Locate the cell with the specified text and output its (X, Y) center coordinate. 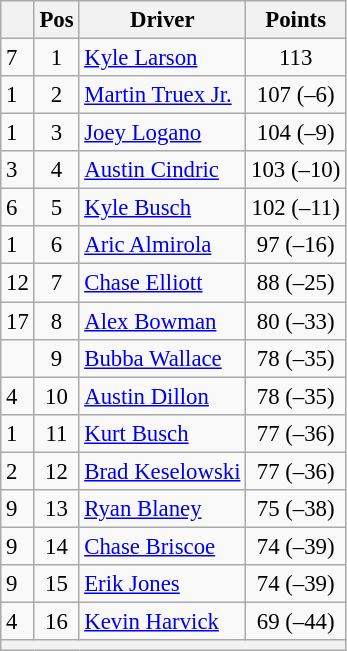
103 (–10) (296, 170)
14 (56, 546)
15 (56, 584)
16 (56, 621)
13 (56, 509)
Bubba Wallace (162, 358)
Points (296, 20)
Driver (162, 20)
5 (56, 208)
8 (56, 321)
Kurt Busch (162, 433)
Kyle Busch (162, 208)
Brad Keselowski (162, 471)
Chase Elliott (162, 283)
Ryan Blaney (162, 509)
69 (–44) (296, 621)
88 (–25) (296, 283)
Aric Almirola (162, 245)
113 (296, 58)
75 (–38) (296, 509)
80 (–33) (296, 321)
97 (–16) (296, 245)
Erik Jones (162, 584)
17 (18, 321)
Alex Bowman (162, 321)
Pos (56, 20)
Martin Truex Jr. (162, 95)
Kyle Larson (162, 58)
11 (56, 433)
Joey Logano (162, 133)
102 (–11) (296, 208)
10 (56, 396)
Kevin Harvick (162, 621)
Austin Cindric (162, 170)
Chase Briscoe (162, 546)
104 (–9) (296, 133)
Austin Dillon (162, 396)
107 (–6) (296, 95)
